Scan for the cell matching the given text and deliver its [X, Y] coordinate at center. 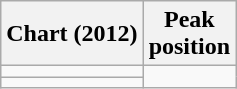
Peakposition [189, 34]
Chart (2012) [72, 34]
